Detect which cell encompasses the target text, then output its [X, Y] center coordinate. 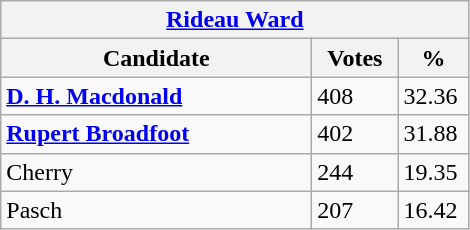
Cherry [156, 172]
19.35 [434, 172]
408 [355, 96]
207 [355, 210]
Rideau Ward [235, 20]
Votes [355, 58]
% [434, 58]
32.36 [434, 96]
16.42 [434, 210]
Rupert Broadfoot [156, 134]
402 [355, 134]
244 [355, 172]
31.88 [434, 134]
Pasch [156, 210]
D. H. Macdonald [156, 96]
Candidate [156, 58]
